For the text-containing cell, return its midpoint in [x, y] coordinate format. 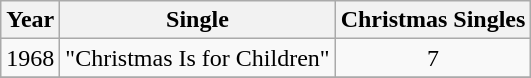
Year [30, 20]
"Christmas Is for Children" [198, 58]
Christmas Singles [433, 20]
Single [198, 20]
7 [433, 58]
1968 [30, 58]
